Pinpoint the cell where the given text exists, returning its (x, y) midpoint coordinate. 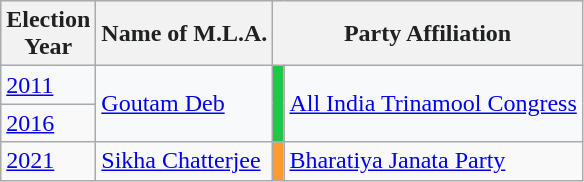
Party Affiliation (428, 34)
Name of M.L.A. (184, 34)
Bharatiya Janata Party (433, 161)
Sikha Chatterjee (184, 161)
2016 (48, 123)
2021 (48, 161)
Goutam Deb (184, 104)
All India Trinamool Congress (433, 104)
2011 (48, 85)
ElectionYear (48, 34)
